For the text-containing cell, return its midpoint in [x, y] coordinate format. 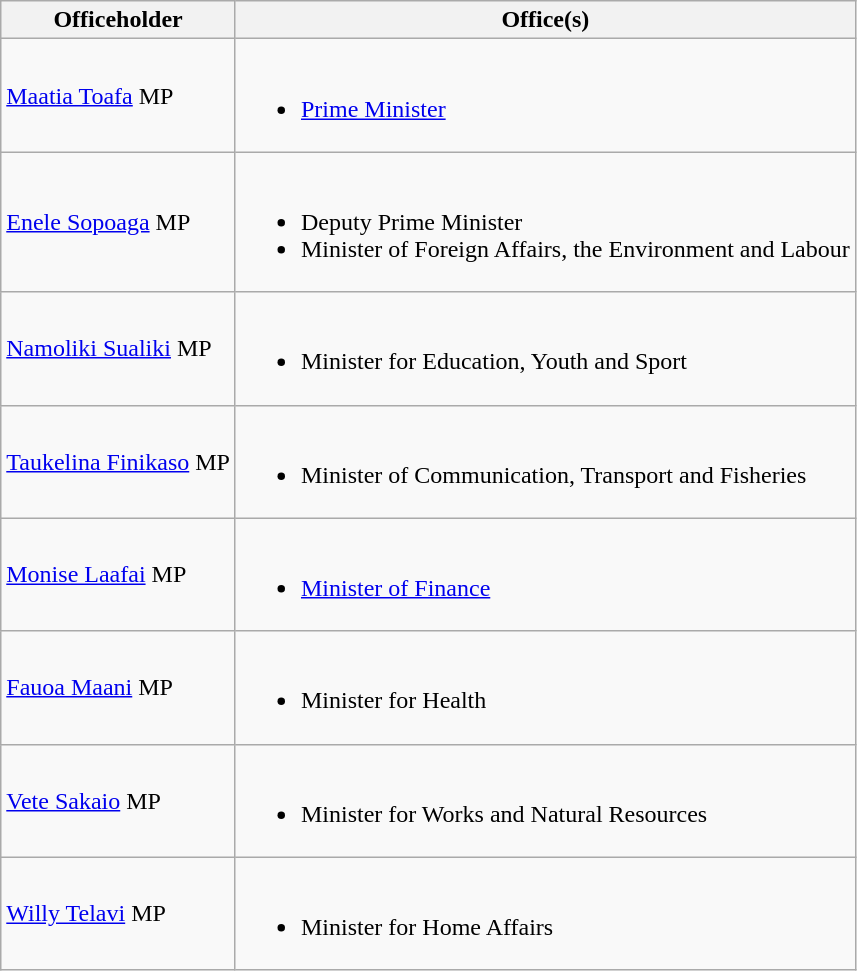
Deputy Prime MinisterMinister of Foreign Affairs, the Environment and Labour [545, 222]
Minister of Communication, Transport and Fisheries [545, 462]
Maatia Toafa MP [118, 96]
Minister for Health [545, 688]
Officeholder [118, 20]
Enele Sopoaga MP [118, 222]
Monise Laafai MP [118, 574]
Prime Minister [545, 96]
Minister of Finance [545, 574]
Fauoa Maani MP [118, 688]
Minister for Home Affairs [545, 914]
Minister for Education, Youth and Sport [545, 348]
Office(s) [545, 20]
Vete Sakaio MP [118, 800]
Minister for Works and Natural Resources [545, 800]
Willy Telavi MP [118, 914]
Namoliki Sualiki MP [118, 348]
Taukelina Finikaso MP [118, 462]
